Capture the cell that displays the provided text and extract its (x, y) central coordinate. 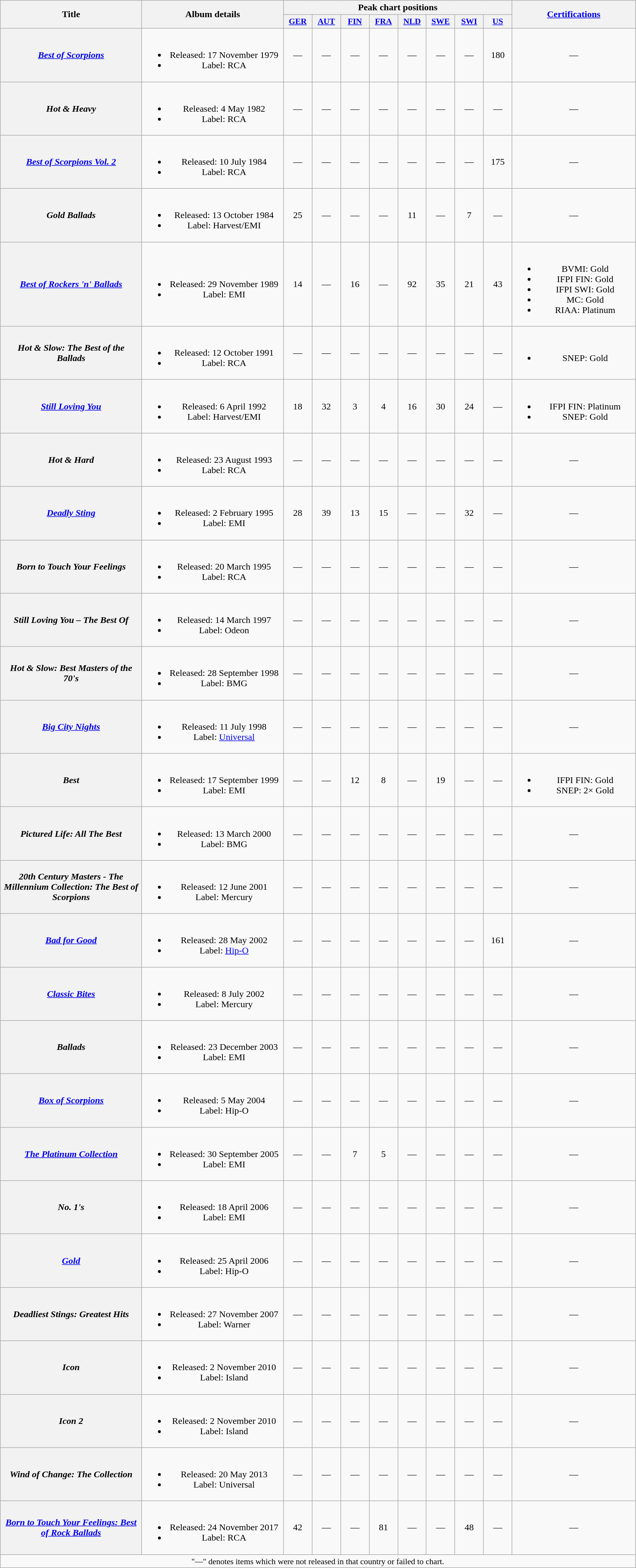
28 (298, 513)
43 (498, 284)
GER (298, 22)
Best of Scorpions Vol. 2 (71, 162)
Released: 29 November 1989Label: EMI (213, 284)
Hot & Slow: The Best of the Ballads (71, 353)
15 (384, 513)
Released: 12 October 1991Label: RCA (213, 353)
Deadliest Stings: Greatest Hits (71, 1314)
13 (355, 513)
30 (440, 406)
Released: 20 May 2013Label: Universal (213, 1474)
Released: 13 March 2000Label: BMG (213, 833)
AUT (327, 22)
8 (384, 780)
Released: 30 September 2005Label: EMI (213, 1154)
24 (469, 406)
4 (384, 406)
Box of Scorpions (71, 1101)
Released: 11 July 1998Label: Universal (213, 727)
Album details (213, 14)
18 (298, 406)
Released: 28 September 1998Label: BMG (213, 673)
Released: 6 April 1992Label: Harvest/EMI (213, 406)
Released: 14 March 1997Label: Odeon (213, 620)
Released: 4 May 1982Label: RCA (213, 108)
92 (412, 284)
Title (71, 14)
Born to Touch Your Feelings: Best of Rock Ballads (71, 1528)
39 (327, 513)
175 (498, 162)
Released: 12 June 2001Label: Mercury (213, 887)
Icon (71, 1367)
19 (440, 780)
IFPI FIN: GoldSNEP: 2× Gold (574, 780)
161 (498, 940)
Bad for Good (71, 940)
Best of Rockers 'n' Ballads (71, 284)
Released: 17 November 1979Label: RCA (213, 55)
Icon 2 (71, 1421)
Released: 25 April 2006Label: Hip-O (213, 1261)
Gold (71, 1261)
SWI (469, 22)
Released: 20 March 1995Label: RCA (213, 567)
Released: 2 February 1995Label: EMI (213, 513)
US (498, 22)
Still Loving You – The Best Of (71, 620)
IFPI FIN: PlatinumSNEP: Gold (574, 406)
Ballads (71, 1047)
Released: 24 November 2017Label: RCA (213, 1528)
Hot & Slow: Best Masters of the 70's (71, 673)
180 (498, 55)
Released: 23 August 1993Label: RCA (213, 460)
Released: 5 May 2004Label: Hip-O (213, 1101)
3 (355, 406)
Released: 10 July 1984Label: RCA (213, 162)
BVMI: GoldIFPI FIN: GoldIFPI SWI: GoldMC: GoldRIAA: Platinum (574, 284)
FRA (384, 22)
Best (71, 780)
42 (298, 1528)
11 (412, 215)
Big City Nights (71, 727)
Still Loving You (71, 406)
Released: 18 April 2006Label: EMI (213, 1207)
Best of Scorpions (71, 55)
Hot & Heavy (71, 108)
Deadly Sting (71, 513)
35 (440, 284)
Pictured Life: All The Best (71, 833)
Classic Bites (71, 993)
14 (298, 284)
81 (384, 1528)
Released: 17 September 1999Label: EMI (213, 780)
21 (469, 284)
FIN (355, 22)
No. 1's (71, 1207)
Released: 23 December 2003Label: EMI (213, 1047)
SWE (440, 22)
Released: 27 November 2007Label: Warner (213, 1314)
Peak chart positions (398, 8)
25 (298, 215)
Wind of Change: The Collection (71, 1474)
12 (355, 780)
48 (469, 1528)
Certifications (574, 14)
Released: 28 May 2002Label: Hip-O (213, 940)
Hot & Hard (71, 460)
Gold Ballads (71, 215)
20th Century Masters - The Millennium Collection: The Best of Scorpions (71, 887)
Released: 13 October 1984Label: Harvest/EMI (213, 215)
The Platinum Collection (71, 1154)
SNEP: Gold (574, 353)
NLD (412, 22)
Born to Touch Your Feelings (71, 567)
5 (384, 1154)
"—" denotes items which were not released in that country or failed to chart. (318, 1561)
Released: 8 July 2002Label: Mercury (213, 993)
